Extract the (x, y) coordinate from the center of the cell holding the provided text.  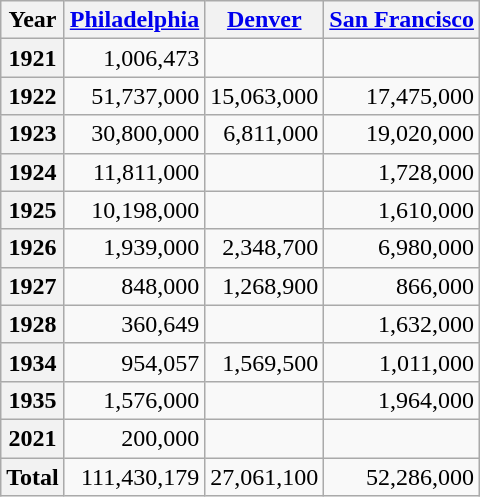
6,980,000 (402, 248)
1,569,500 (264, 362)
2,348,700 (264, 248)
Year (33, 20)
111,430,179 (134, 477)
1,576,000 (134, 400)
1,268,900 (264, 286)
360,649 (134, 324)
51,737,000 (134, 96)
30,800,000 (134, 134)
1924 (33, 172)
2021 (33, 438)
15,063,000 (264, 96)
1,964,000 (402, 400)
954,057 (134, 362)
11,811,000 (134, 172)
1921 (33, 58)
1934 (33, 362)
1,632,000 (402, 324)
1,939,000 (134, 248)
1,011,000 (402, 362)
866,000 (402, 286)
27,061,100 (264, 477)
1922 (33, 96)
1,728,000 (402, 172)
6,811,000 (264, 134)
1,610,000 (402, 210)
Philadelphia (134, 20)
848,000 (134, 286)
200,000 (134, 438)
Denver (264, 20)
San Francisco (402, 20)
1925 (33, 210)
1923 (33, 134)
1928 (33, 324)
1,006,473 (134, 58)
Total (33, 477)
1926 (33, 248)
10,198,000 (134, 210)
1927 (33, 286)
1935 (33, 400)
19,020,000 (402, 134)
17,475,000 (402, 96)
52,286,000 (402, 477)
